Determine the (X, Y) coordinate at the center of the cell enclosing the given text.  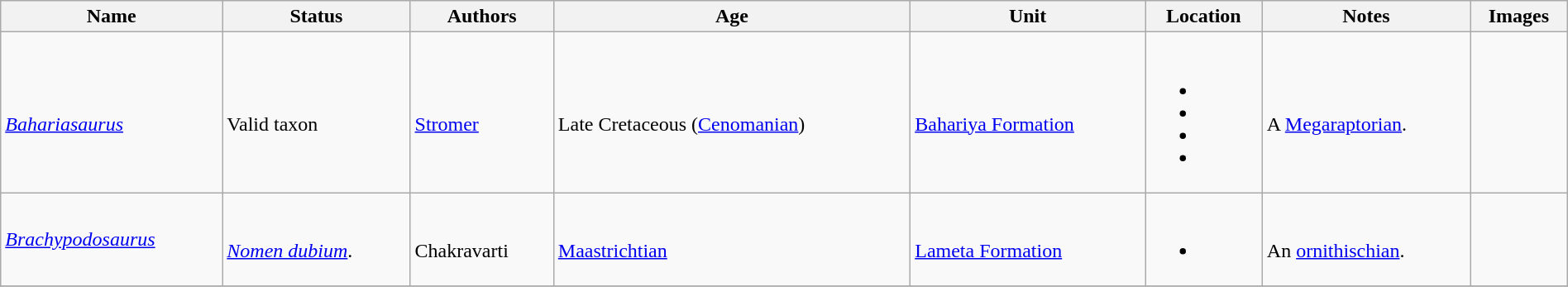
Lameta Formation (1028, 240)
Bahariasaurus (112, 112)
Images (1519, 17)
Notes (1366, 17)
Brachypodosaurus (112, 240)
Chakravarti (481, 240)
Stromer (481, 112)
Late Cretaceous (Cenomanian) (731, 112)
Nomen dubium. (316, 240)
Maastrichtian (731, 240)
A Megaraptorian. (1366, 112)
Valid taxon (316, 112)
Name (112, 17)
Age (731, 17)
Bahariya Formation (1028, 112)
Location (1204, 17)
Status (316, 17)
Authors (481, 17)
Unit (1028, 17)
An ornithischian. (1366, 240)
